Find where the given text appears and provide that cell's center as [X, Y] coordinate. 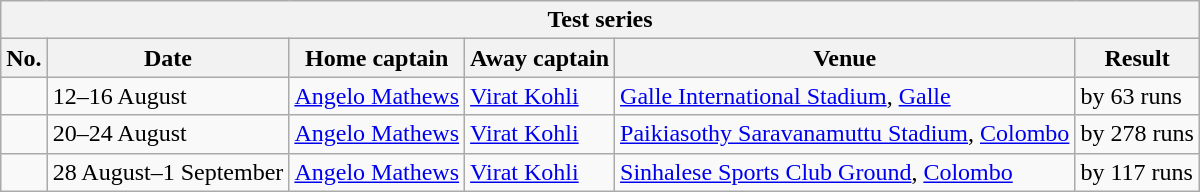
Away captain [540, 58]
Result [1137, 58]
Venue [845, 58]
by 278 runs [1137, 134]
12–16 August [168, 96]
Sinhalese Sports Club Ground, Colombo [845, 172]
Paikiasothy Saravanamuttu Stadium, Colombo [845, 134]
28 August–1 September [168, 172]
Date [168, 58]
by 63 runs [1137, 96]
20–24 August [168, 134]
by 117 runs [1137, 172]
No. [24, 58]
Test series [600, 20]
Galle International Stadium, Galle [845, 96]
Home captain [377, 58]
